Identify which cell holds the provided text, then report its (x, y) central coordinate. 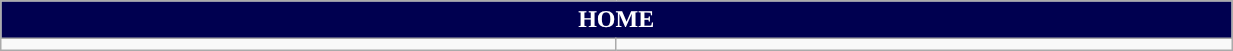
HOME (616, 20)
